Pinpoint the cell where the given text exists, returning its [x, y] midpoint coordinate. 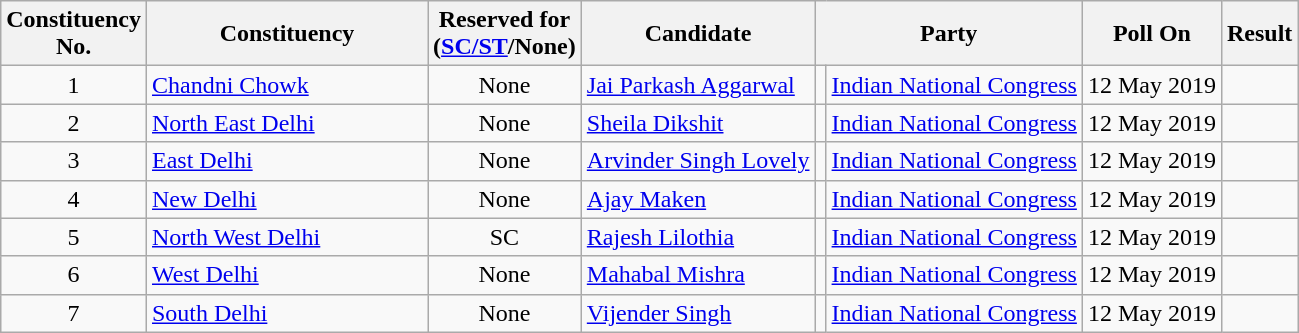
Reserved for(SC/ST/None) [505, 34]
Sheila Dikshit [698, 123]
Rajesh Lilothia [698, 237]
Poll On [1152, 34]
South Delhi [286, 313]
4 [74, 199]
Candidate [698, 34]
East Delhi [286, 161]
3 [74, 161]
6 [74, 275]
Chandni Chowk [286, 85]
2 [74, 123]
SC [505, 237]
Ajay Maken [698, 199]
North East Delhi [286, 123]
Party [948, 34]
7 [74, 313]
Jai Parkash Aggarwal [698, 85]
Arvinder Singh Lovely [698, 161]
1 [74, 85]
Mahabal Mishra [698, 275]
Result [1259, 34]
North West Delhi [286, 237]
5 [74, 237]
West Delhi [286, 275]
New Delhi [286, 199]
Vijender Singh [698, 313]
Constituency No. [74, 34]
Constituency [286, 34]
